Search for the cell housing the specified text and yield its [x, y] center coordinate. 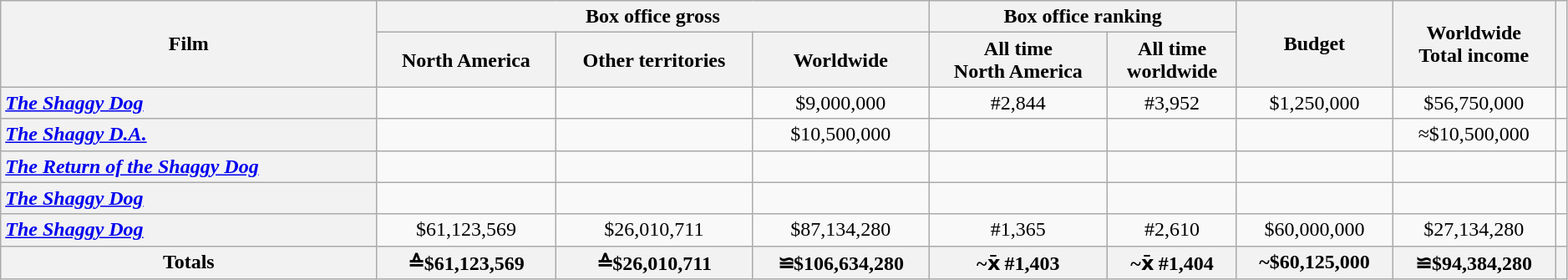
$10,500,000 [840, 135]
$56,750,000 [1474, 103]
≌$94,384,280 [1474, 262]
All time North America [1018, 60]
≙$26,010,711 [654, 262]
$60,000,000 [1314, 230]
#3,952 [1172, 103]
$9,000,000 [840, 103]
The Shaggy D.A. [189, 135]
~x̄ #1,404 [1172, 262]
Film [189, 43]
$27,134,280 [1474, 230]
Other territories [654, 60]
$61,123,569 [466, 230]
$1,250,000 [1314, 103]
#2,610 [1172, 230]
Worldwide Total income [1474, 43]
≙$61,123,569 [466, 262]
~$60,125,000 [1314, 262]
≌$106,634,280 [840, 262]
Worldwide [840, 60]
All time worldwide [1172, 60]
Box office gross [653, 17]
Budget [1314, 43]
The Return of the Shaggy Dog [189, 166]
$87,134,280 [840, 230]
~x̄ #1,403 [1018, 262]
North America [466, 60]
Box office ranking [1083, 17]
#1,365 [1018, 230]
$26,010,711 [654, 230]
#2,844 [1018, 103]
Totals [189, 262]
≈$10,500,000 [1474, 135]
